Pinpoint the cell where the given text exists, returning its [x, y] midpoint coordinate. 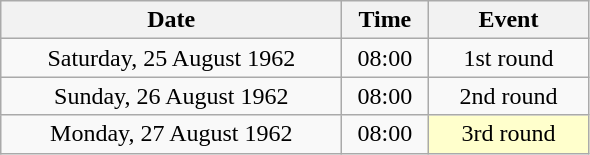
Sunday, 26 August 1962 [172, 96]
Saturday, 25 August 1962 [172, 58]
Event [508, 20]
2nd round [508, 96]
1st round [508, 58]
Time [385, 20]
3rd round [508, 134]
Date [172, 20]
Monday, 27 August 1962 [172, 134]
